Determine the (X, Y) coordinate at the center of the cell enclosing the given text.  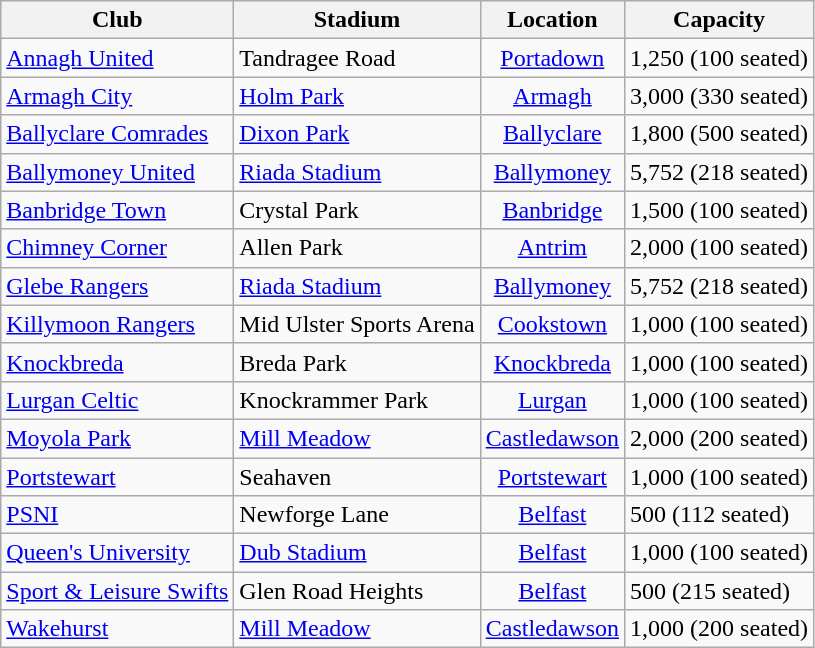
Ballymoney United (118, 172)
Cookstown (552, 324)
Portadown (552, 58)
Lurgan (552, 400)
Antrim (552, 248)
Annagh United (118, 58)
1,800 (500 seated) (720, 134)
Ballyclare (552, 134)
Dub Stadium (357, 553)
Ballyclare Comrades (118, 134)
Breda Park (357, 362)
1,250 (100 seated) (720, 58)
2,000 (100 seated) (720, 248)
Wakehurst (118, 629)
Club (118, 20)
Allen Park (357, 248)
3,000 (330 seated) (720, 96)
500 (215 seated) (720, 591)
1,000 (200 seated) (720, 629)
Chimney Corner (118, 248)
Dixon Park (357, 134)
Banbridge (552, 210)
Queen's University (118, 553)
Glen Road Heights (357, 591)
Armagh (552, 96)
Newforge Lane (357, 515)
Seahaven (357, 477)
Mid Ulster Sports Arena (357, 324)
Tandragee Road (357, 58)
Moyola Park (118, 438)
Glebe Rangers (118, 286)
PSNI (118, 515)
1,500 (100 seated) (720, 210)
Holm Park (357, 96)
Lurgan Celtic (118, 400)
2,000 (200 seated) (720, 438)
Crystal Park (357, 210)
Location (552, 20)
Killymoon Rangers (118, 324)
Stadium (357, 20)
Capacity (720, 20)
Sport & Leisure Swifts (118, 591)
Armagh City (118, 96)
500 (112 seated) (720, 515)
Banbridge Town (118, 210)
Knockrammer Park (357, 400)
